Capture the cell that displays the provided text and extract its [x, y] central coordinate. 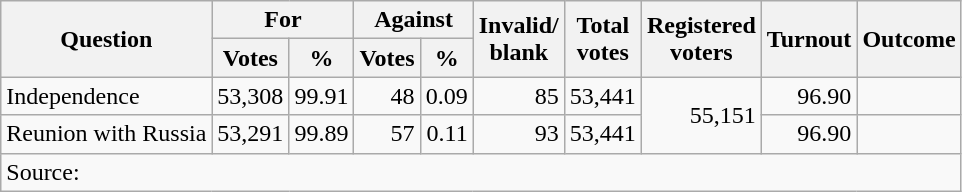
Source: [481, 172]
99.91 [322, 96]
85 [518, 96]
55,151 [701, 115]
Outcome [909, 39]
53,291 [250, 134]
93 [518, 134]
Question [106, 39]
Totalvotes [602, 39]
99.89 [322, 134]
Against [414, 20]
57 [387, 134]
48 [387, 96]
0.09 [446, 96]
Independence [106, 96]
Invalid/blank [518, 39]
Turnout [809, 39]
53,308 [250, 96]
For [283, 20]
0.11 [446, 134]
Reunion with Russia [106, 134]
Registeredvoters [701, 39]
